Return the (x, y) coordinate for the center point of the cell that contains the specified text.  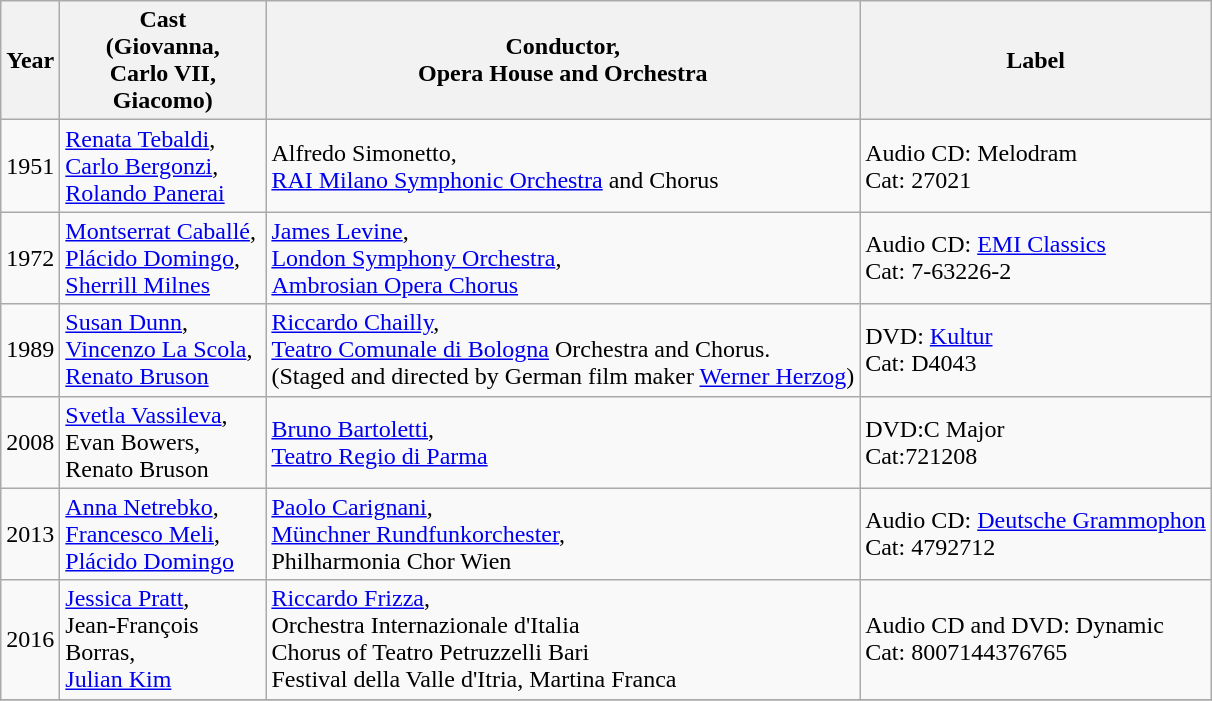
Audio CD and DVD: DynamicCat: 8007144376765 (1036, 640)
Audio CD: EMI ClassicsCat: 7-63226-2 (1036, 258)
Susan Dunn,Vincenzo La Scola,Renato Bruson (163, 350)
Paolo Carignani,Münchner Rundfunkorchester,Philharmonia Chor Wien (563, 534)
Renata Tebaldi,Carlo Bergonzi,Rolando Panerai (163, 166)
Riccardo Chailly,Teatro Comunale di Bologna Orchestra and Chorus.(Staged and directed by German film maker Werner Herzog) (563, 350)
1951 (30, 166)
Year (30, 60)
2016 (30, 640)
Cast(Giovanna,Carlo VII,Giacomo) (163, 60)
Conductor,Opera House and Orchestra (563, 60)
Riccardo Frizza,Orchestra Internazionale d'ItaliaChorus of Teatro Petruzzelli BariFestival della Valle d'Itria, Martina Franca (563, 640)
2008 (30, 442)
James Levine,London Symphony Orchestra,Ambrosian Opera Chorus (563, 258)
Audio CD: Deutsche GrammophonCat: 4792712 (1036, 534)
Bruno Bartoletti,Teatro Regio di Parma (563, 442)
Anna Netrebko,Francesco Meli,Plácido Domingo (163, 534)
DVD:C MajorCat:721208 (1036, 442)
Label (1036, 60)
DVD: KulturCat: D4043 (1036, 350)
1972 (30, 258)
Montserrat Caballé,Plácido Domingo,Sherrill Milnes (163, 258)
2013 (30, 534)
Svetla Vassileva,Evan Bowers,Renato Bruson (163, 442)
Jessica Pratt,Jean-François Borras,Julian Kim (163, 640)
Audio CD: MelodramCat: 27021 (1036, 166)
Alfredo Simonetto,RAI Milano Symphonic Orchestra and Chorus (563, 166)
1989 (30, 350)
